Identify which cell holds the provided text, then report its (X, Y) central coordinate. 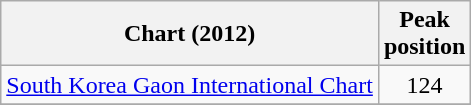
South Korea Gaon International Chart (190, 85)
Chart (2012) (190, 34)
124 (424, 85)
Peakposition (424, 34)
